Determine the (X, Y) coordinate at the center of the cell enclosing the given text.  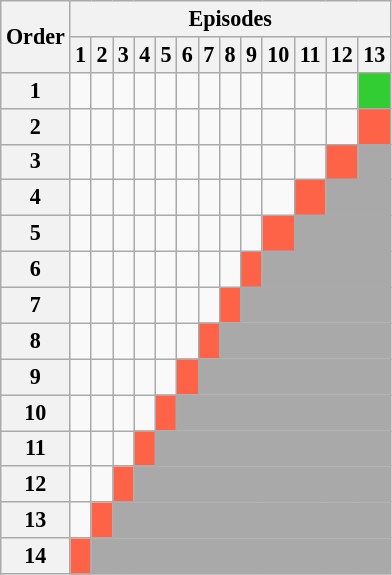
Order (36, 36)
14 (36, 556)
Episodes (230, 18)
